Pinpoint the cell where the given text exists, returning its (x, y) midpoint coordinate. 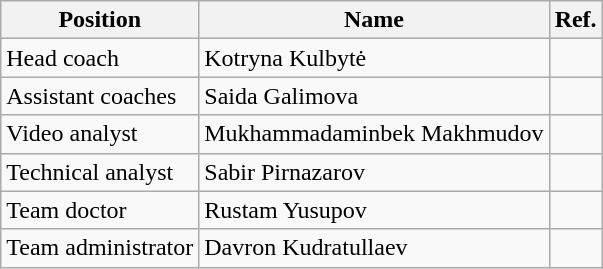
Name (374, 20)
Team doctor (100, 210)
Assistant coaches (100, 96)
Team administrator (100, 248)
Technical analyst (100, 172)
Video analyst (100, 134)
Rustam Yusupov (374, 210)
Saida Galimova (374, 96)
Ref. (576, 20)
Head coach (100, 58)
Position (100, 20)
Kotryna Kulbytė (374, 58)
Sabir Pirnazarov (374, 172)
Mukhammadaminbek Makhmudov (374, 134)
Davron Kudratullaev (374, 248)
